Search for the cell housing the specified text and yield its [X, Y] center coordinate. 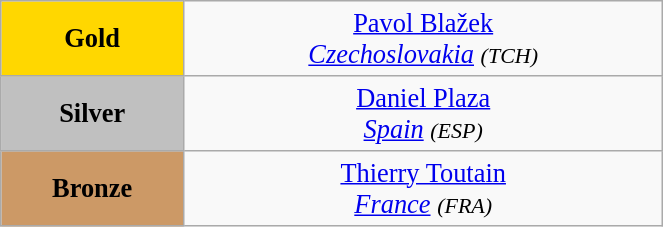
Bronze [92, 188]
Thierry ToutainFrance (FRA) [424, 188]
Gold [92, 38]
Silver [92, 112]
Daniel PlazaSpain (ESP) [424, 112]
Pavol BlažekCzechoslovakia (TCH) [424, 38]
